Find where the given text appears and provide that cell's center as [x, y] coordinate. 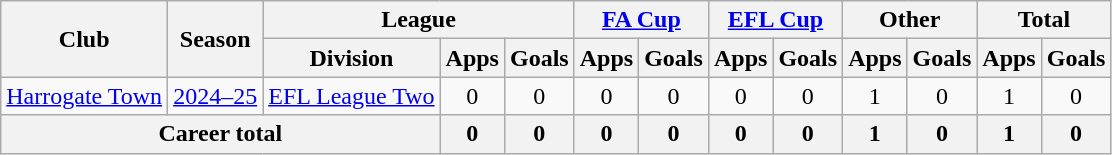
FA Cup [641, 20]
Harrogate Town [84, 96]
Club [84, 39]
Total [1044, 20]
Division [352, 58]
Career total [220, 134]
Season [216, 39]
Other [910, 20]
EFL League Two [352, 96]
EFL Cup [775, 20]
2024–25 [216, 96]
League [419, 20]
